Provide the (x, y) coordinate of the cell's center where the given text is located.  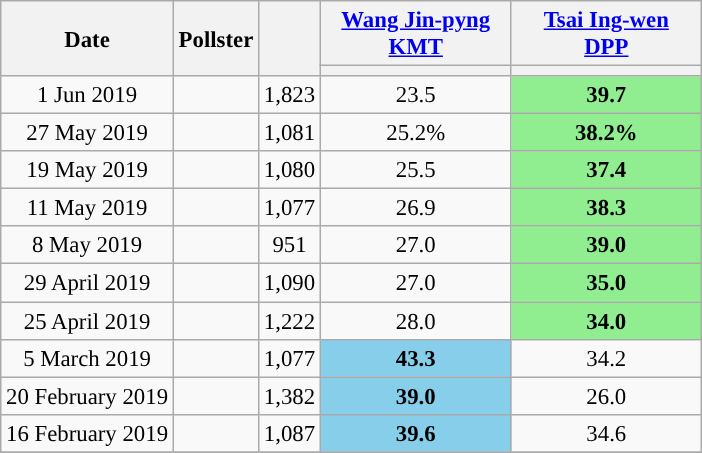
38.2% (606, 133)
38.3 (606, 208)
1,080 (290, 170)
27 May 2019 (88, 133)
29 April 2019 (88, 283)
Tsai Ing-wenDPP (606, 34)
20 February 2019 (88, 396)
39.7 (606, 95)
951 (290, 245)
1,382 (290, 396)
1,090 (290, 283)
26.9 (416, 208)
Date (88, 38)
1,087 (290, 433)
43.3 (416, 358)
28.0 (416, 321)
25.5 (416, 170)
34.6 (606, 433)
Pollster (216, 38)
37.4 (606, 170)
23.5 (416, 95)
Wang Jin-pyngKMT (416, 34)
1,081 (290, 133)
1 Jun 2019 (88, 95)
25.2% (416, 133)
8 May 2019 (88, 245)
35.0 (606, 283)
11 May 2019 (88, 208)
25 April 2019 (88, 321)
26.0 (606, 396)
39.6 (416, 433)
16 February 2019 (88, 433)
1,222 (290, 321)
34.0 (606, 321)
1,823 (290, 95)
34.2 (606, 358)
5 March 2019 (88, 358)
19 May 2019 (88, 170)
